Find where the given text appears and provide that cell's center as [x, y] coordinate. 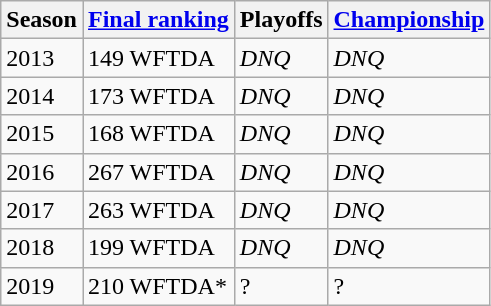
2019 [42, 286]
Final ranking [158, 20]
Playoffs [281, 20]
2016 [42, 172]
173 WFTDA [158, 96]
Championship [409, 20]
149 WFTDA [158, 58]
Season [42, 20]
210 WFTDA* [158, 286]
2017 [42, 210]
168 WFTDA [158, 134]
267 WFTDA [158, 172]
2018 [42, 248]
263 WFTDA [158, 210]
2014 [42, 96]
2013 [42, 58]
2015 [42, 134]
199 WFTDA [158, 248]
